Determine the (X, Y) coordinate at the center of the cell enclosing the given text.  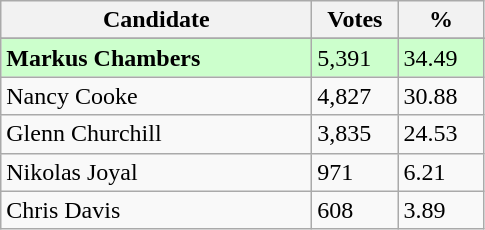
% (441, 20)
30.88 (441, 96)
971 (355, 172)
Markus Chambers (156, 58)
24.53 (441, 134)
Chris Davis (156, 210)
34.49 (441, 58)
6.21 (441, 172)
Votes (355, 20)
Nancy Cooke (156, 96)
Glenn Churchill (156, 134)
5,391 (355, 58)
Nikolas Joyal (156, 172)
3,835 (355, 134)
608 (355, 210)
Candidate (156, 20)
3.89 (441, 210)
4,827 (355, 96)
